Output the (X, Y) coordinate of the center of the cell containing the given text.  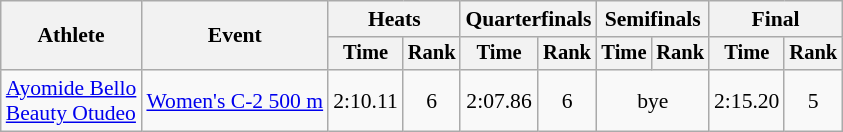
2:07.86 (498, 100)
Ayomide BelloBeauty Otudeo (72, 100)
2:10.11 (366, 100)
Final (776, 19)
Quarterfinals (528, 19)
5 (813, 100)
Women's C-2 500 m (234, 100)
bye (652, 100)
2:15.20 (746, 100)
Heats (394, 19)
Event (234, 36)
Athlete (72, 36)
Semifinals (652, 19)
